Return [x, y] of the center of cell containing provided text 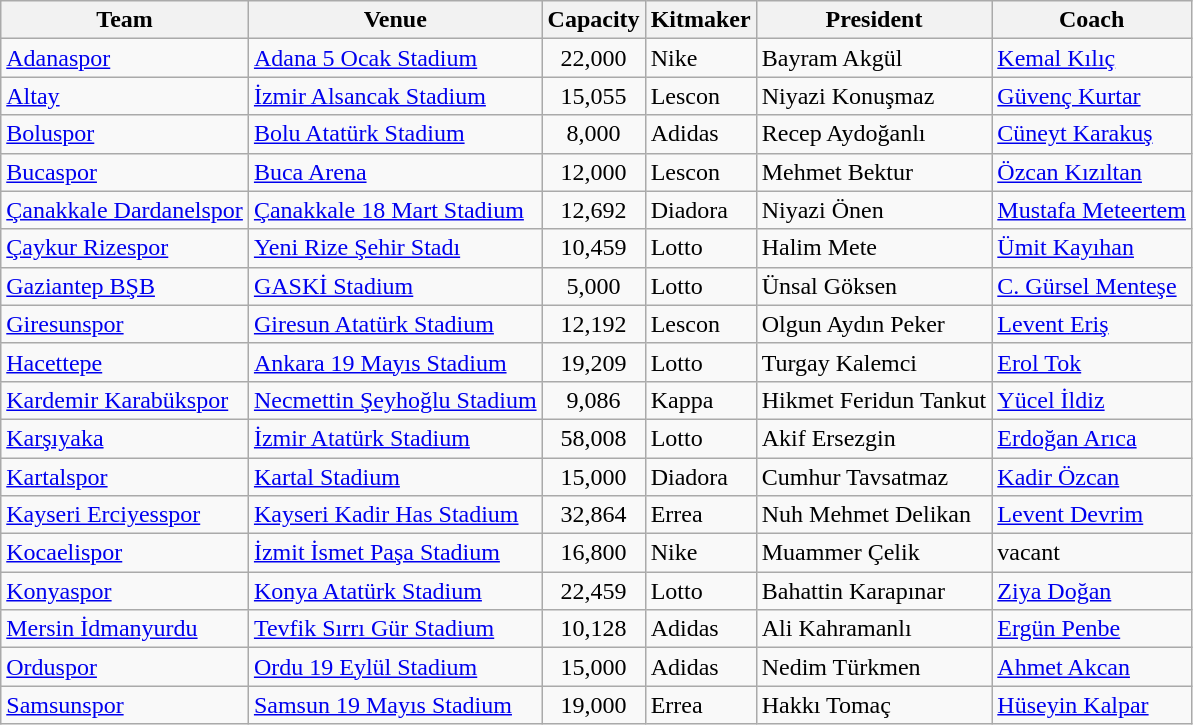
22,000 [594, 58]
Yeni Rize Şehir Stadı [395, 248]
Akif Ersezgin [874, 438]
22,459 [594, 591]
Hakkı Tomaç [874, 705]
10,459 [594, 248]
Halim Mete [874, 248]
Çaykur Rizespor [125, 248]
Orduspor [125, 667]
58,008 [594, 438]
Ergün Penbe [1092, 629]
Niyazi Konuşmaz [874, 96]
Çanakkale 18 Mart Stadium [395, 210]
Kartalspor [125, 477]
GASKİ Stadium [395, 286]
5,000 [594, 286]
Niyazi Önen [874, 210]
Kardemir Karabükspor [125, 400]
32,864 [594, 515]
Ziya Doğan [1092, 591]
Kayseri Kadir Has Stadium [395, 515]
16,800 [594, 553]
Güvenç Kurtar [1092, 96]
Mersin İdmanyurdu [125, 629]
Samsunspor [125, 705]
Boluspor [125, 134]
Muammer Çelik [874, 553]
Bayram Akgül [874, 58]
Ankara 19 Mayıs Stadium [395, 362]
Kocaelispor [125, 553]
10,128 [594, 629]
Kartal Stadium [395, 477]
Cüneyt Karakuş [1092, 134]
İzmit İsmet Paşa Stadium [395, 553]
Ahmet Akcan [1092, 667]
Ordu 19 Eylül Stadium [395, 667]
Necmettin Şeyhoğlu Stadium [395, 400]
Giresun Atatürk Stadium [395, 324]
15,055 [594, 96]
Kitmaker [700, 20]
Hacettepe [125, 362]
Gaziantep BŞB [125, 286]
Capacity [594, 20]
President [874, 20]
Kemal Kılıç [1092, 58]
Mehmet Bektur [874, 172]
Venue [395, 20]
Konya Atatürk Stadium [395, 591]
8,000 [594, 134]
Turgay Kalemci [874, 362]
İzmir Alsancak Stadium [395, 96]
Recep Aydoğanlı [874, 134]
Buca Arena [395, 172]
12,000 [594, 172]
Mustafa Meteertem [1092, 210]
Ümit Kayıhan [1092, 248]
Erdoğan Arıca [1092, 438]
Bahattin Karapınar [874, 591]
12,192 [594, 324]
Bolu Atatürk Stadium [395, 134]
Kayseri Erciyesspor [125, 515]
Karşıyaka [125, 438]
C. Gürsel Menteşe [1092, 286]
Erol Tok [1092, 362]
Hüseyin Kalpar [1092, 705]
Nedim Türkmen [874, 667]
İzmir Atatürk Stadium [395, 438]
19,209 [594, 362]
Cumhur Tavsatmaz [874, 477]
Levent Eriş [1092, 324]
9,086 [594, 400]
Çanakkale Dardanelspor [125, 210]
Kappa [700, 400]
vacant [1092, 553]
Altay [125, 96]
Giresunspor [125, 324]
Özcan Kızıltan [1092, 172]
19,000 [594, 705]
Konyaspor [125, 591]
Adanaspor [125, 58]
Ünsal Göksen [874, 286]
Tevfik Sırrı Gür Stadium [395, 629]
Coach [1092, 20]
Olgun Aydın Peker [874, 324]
Samsun 19 Mayıs Stadium [395, 705]
Hikmet Feridun Tankut [874, 400]
Ali Kahramanlı [874, 629]
Bucaspor [125, 172]
12,692 [594, 210]
Levent Devrim [1092, 515]
Nuh Mehmet Delikan [874, 515]
Adana 5 Ocak Stadium [395, 58]
Team [125, 20]
Kadir Özcan [1092, 477]
Yücel İldiz [1092, 400]
